Provide the [X, Y] coordinate of the cell's center where the given text is located.  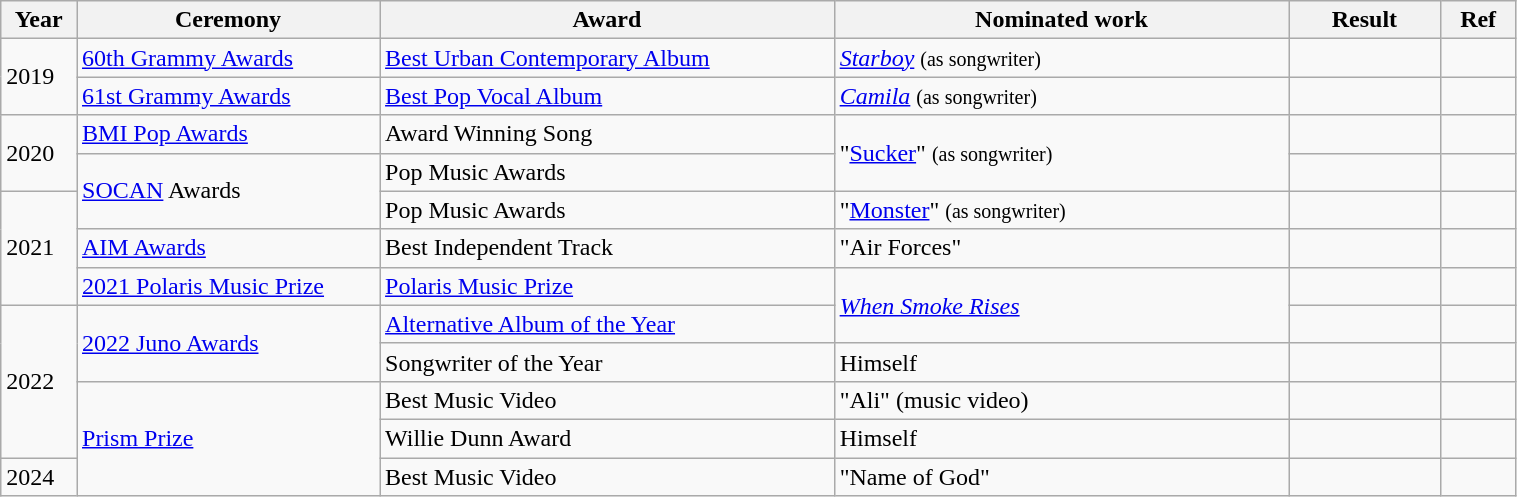
When Smoke Rises [1062, 305]
"Sucker" (as songwriter) [1062, 153]
Ceremony [228, 20]
Willie Dunn Award [608, 438]
Result [1365, 20]
2019 [39, 77]
"Name of God" [1062, 477]
2022 [39, 381]
"Monster" (as songwriter) [1062, 210]
2024 [39, 477]
Starboy (as songwriter) [1062, 58]
Best Independent Track [608, 248]
Award [608, 20]
"Air Forces" [1062, 248]
Best Urban Contemporary Album [608, 58]
AIM Awards [228, 248]
Songwriter of the Year [608, 362]
Award Winning Song [608, 134]
BMI Pop Awards [228, 134]
2021 Polaris Music Prize [228, 286]
"Ali" (music video) [1062, 400]
Year [39, 20]
Best Pop Vocal Album [608, 96]
2020 [39, 153]
Alternative Album of the Year [608, 324]
Nominated work [1062, 20]
SOCAN Awards [228, 191]
2021 [39, 248]
60th Grammy Awards [228, 58]
Polaris Music Prize [608, 286]
Camila (as songwriter) [1062, 96]
2022 Juno Awards [228, 343]
Prism Prize [228, 438]
61st Grammy Awards [228, 96]
Ref [1478, 20]
